Find where the given text appears and provide that cell's center as [x, y] coordinate. 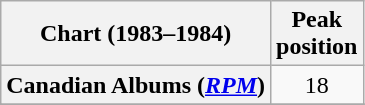
18 [317, 85]
Canadian Albums (RPM) [136, 85]
Chart (1983–1984) [136, 34]
Peakposition [317, 34]
